Pinpoint the cell where the given text exists, returning its (x, y) midpoint coordinate. 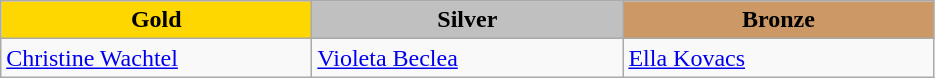
Ella Kovacs (778, 58)
Silver (468, 20)
Violeta Beclea (468, 58)
Gold (156, 20)
Christine Wachtel (156, 58)
Bronze (778, 20)
